Scan for the cell matching the given text and deliver its [x, y] coordinate at center. 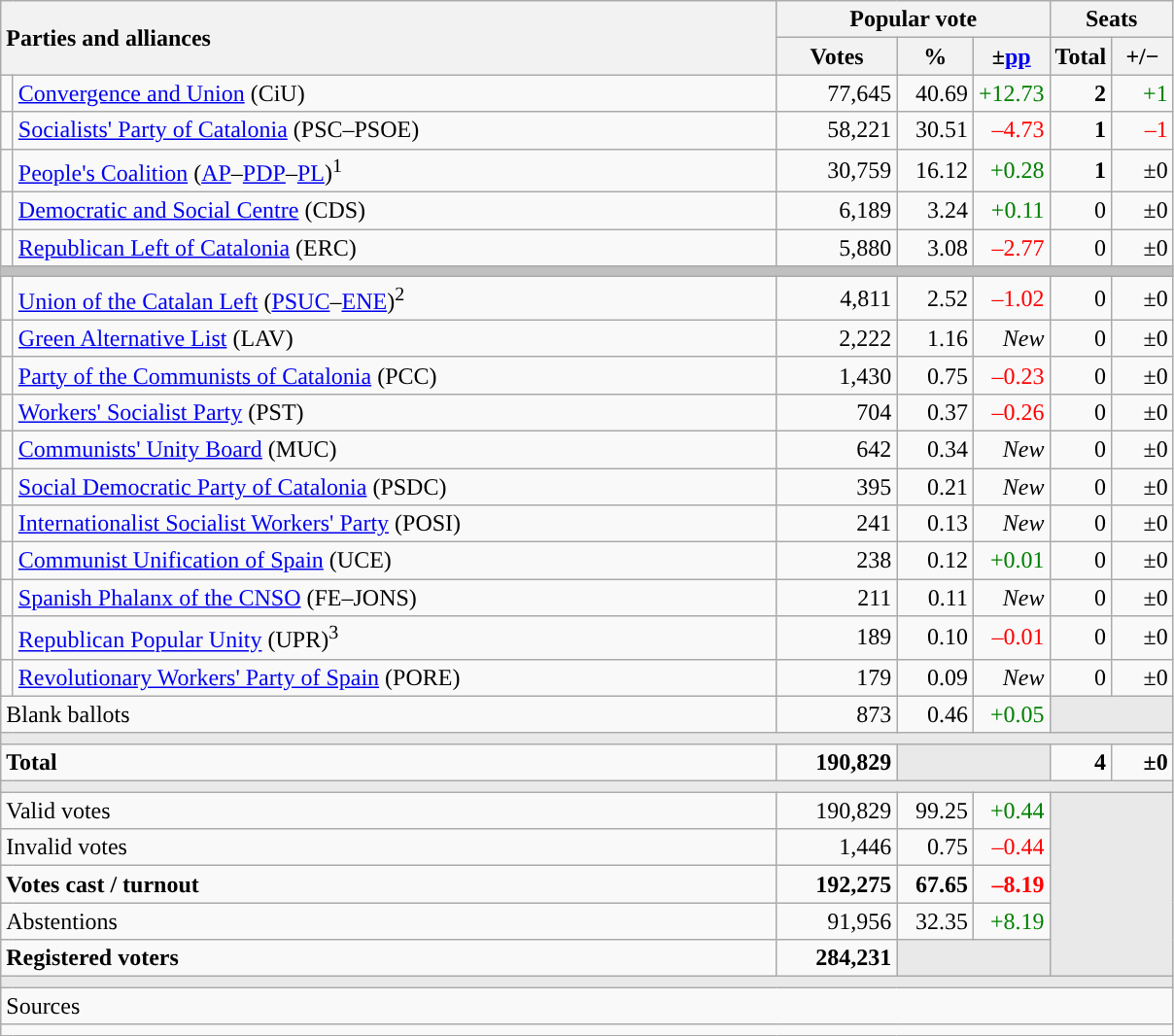
189 [837, 638]
30,759 [837, 171]
+/− [1143, 56]
0.09 [935, 677]
Communist Unification of Spain (UCE) [395, 561]
Invalid votes [389, 847]
Workers' Socialist Party (PST) [395, 412]
+0.44 [1011, 811]
32.35 [935, 921]
1.16 [935, 338]
Parties and alliances [389, 38]
241 [837, 524]
0.11 [935, 598]
0.37 [935, 412]
Union of the Catalan Left (PSUC–ENE)2 [395, 299]
0.12 [935, 561]
Spanish Phalanx of the CNSO (FE–JONS) [395, 598]
Democratic and Social Centre (CDS) [395, 211]
Revolutionary Workers' Party of Spain (PORE) [395, 677]
6,189 [837, 211]
4,811 [837, 299]
–1 [1143, 130]
3.08 [935, 248]
–1.02 [1011, 299]
2.52 [935, 299]
2 [1081, 93]
179 [837, 677]
Convergence and Union (CiU) [395, 93]
0.21 [935, 487]
±pp [1011, 56]
Communists' Unity Board (MUC) [395, 449]
211 [837, 598]
0.13 [935, 524]
Seats [1112, 19]
–0.23 [1011, 375]
0.46 [935, 714]
Registered voters [389, 958]
+1 [1143, 93]
Green Alternative List (LAV) [395, 338]
+0.05 [1011, 714]
395 [837, 487]
642 [837, 449]
Republican Popular Unity (UPR)3 [395, 638]
99.25 [935, 811]
+0.11 [1011, 211]
–0.26 [1011, 412]
–4.73 [1011, 130]
91,956 [837, 921]
3.24 [935, 211]
+12.73 [1011, 93]
0.10 [935, 638]
Republican Left of Catalonia (ERC) [395, 248]
0.34 [935, 449]
Valid votes [389, 811]
40.69 [935, 93]
Social Democratic Party of Catalonia (PSDC) [395, 487]
30.51 [935, 130]
77,645 [837, 93]
16.12 [935, 171]
Sources [587, 1006]
704 [837, 412]
1,446 [837, 847]
Blank ballots [389, 714]
238 [837, 561]
67.65 [935, 884]
Socialists' Party of Catalonia (PSC–PSOE) [395, 130]
% [935, 56]
284,231 [837, 958]
1,430 [837, 375]
+8.19 [1011, 921]
Popular vote [914, 19]
5,880 [837, 248]
Abstentions [389, 921]
+0.01 [1011, 561]
+0.28 [1011, 171]
Party of the Communists of Catalonia (PCC) [395, 375]
People's Coalition (AP–PDP–PL)1 [395, 171]
873 [837, 714]
Votes cast / turnout [389, 884]
–0.01 [1011, 638]
–8.19 [1011, 884]
–0.44 [1011, 847]
58,221 [837, 130]
4 [1081, 763]
Votes [837, 56]
192,275 [837, 884]
2,222 [837, 338]
–2.77 [1011, 248]
Internationalist Socialist Workers' Party (POSI) [395, 524]
